Search for the cell housing the specified text and yield its (X, Y) center coordinate. 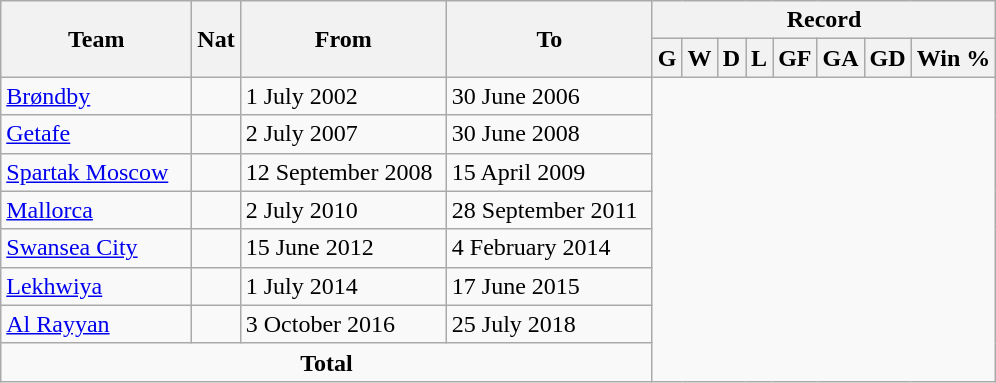
Total (327, 362)
4 February 2014 (549, 248)
Al Rayyan (96, 324)
Brøndby (96, 96)
2 July 2010 (343, 210)
GA (840, 58)
Record (824, 20)
Mallorca (96, 210)
Swansea City (96, 248)
G (667, 58)
Getafe (96, 134)
12 September 2008 (343, 172)
25 July 2018 (549, 324)
Team (96, 39)
Lekhwiya (96, 286)
Nat (216, 39)
15 April 2009 (549, 172)
W (700, 58)
Win % (954, 58)
GD (888, 58)
L (760, 58)
30 June 2006 (549, 96)
15 June 2012 (343, 248)
1 July 2002 (343, 96)
From (343, 39)
1 July 2014 (343, 286)
Spartak Moscow (96, 172)
D (731, 58)
28 September 2011 (549, 210)
2 July 2007 (343, 134)
30 June 2008 (549, 134)
GF (795, 58)
17 June 2015 (549, 286)
3 October 2016 (343, 324)
To (549, 39)
